Find where the given text appears and provide that cell's center as [X, Y] coordinate. 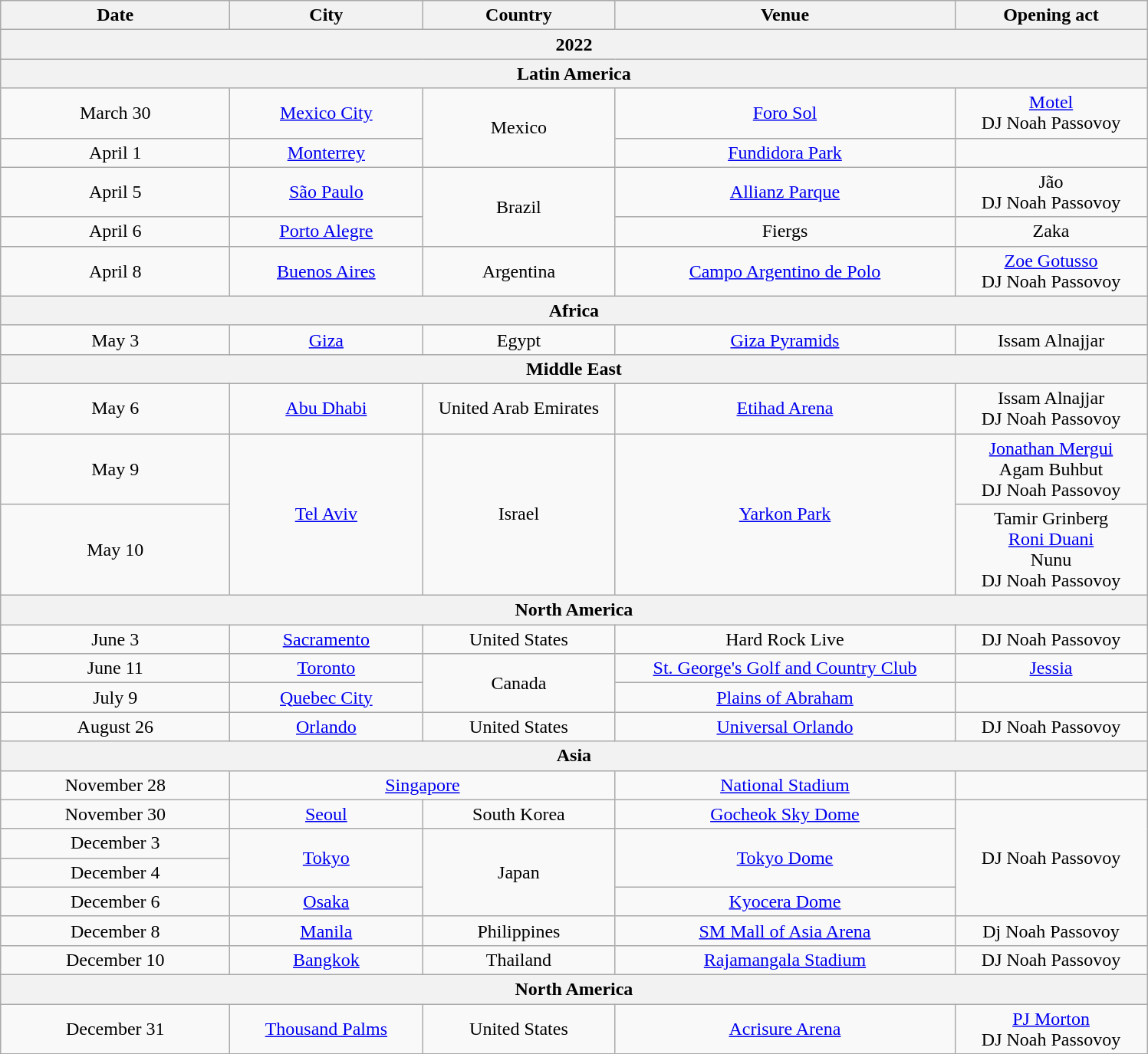
Brazil [518, 207]
2022 [574, 44]
April 8 [115, 271]
Fiergs [785, 231]
Zoe GotussoDJ Noah Passovoy [1051, 271]
July 9 [115, 698]
May 10 [115, 550]
Asia [574, 756]
United Arab Emirates [518, 408]
Mexico [518, 127]
Bangkok [327, 960]
Thousand Palms [327, 1029]
December 6 [115, 901]
PJ MortonDJ Noah Passovoy [1051, 1029]
Hard Rock Live [785, 639]
December 10 [115, 960]
Thailand [518, 960]
Africa [574, 310]
Japan [518, 872]
Tokyo [327, 858]
Osaka [327, 901]
May 9 [115, 469]
Tokyo Dome [785, 858]
Issam Alnajjar [1051, 340]
São Paulo [327, 192]
May 6 [115, 408]
Egypt [518, 340]
Sacramento [327, 639]
Abu Dhabi [327, 408]
Orlando [327, 727]
Acrisure Arena [785, 1029]
SM Mall of Asia Arena [785, 931]
Country [518, 15]
Buenos Aires [327, 271]
Yarkon Park [785, 515]
Giza [327, 340]
Plains of Abraham [785, 698]
Manila [327, 931]
Jonathan MerguiAgam BuhbutDJ Noah Passovoy [1051, 469]
Tel Aviv [327, 515]
Rajamangala Stadium [785, 960]
March 30 [115, 113]
Allianz Parque [785, 192]
Zaka [1051, 231]
MotelDJ Noah Passovoy [1051, 113]
Issam AlnajjarDJ Noah Passovoy [1051, 408]
National Stadium [785, 785]
Opening act [1051, 15]
Quebec City [327, 698]
Seoul [327, 814]
Jessia [1051, 668]
August 26 [115, 727]
Middle East [574, 369]
Venue [785, 15]
Tamir GrinbergRoni DuaniNunuDJ Noah Passovoy [1051, 550]
May 3 [115, 340]
Singapore [423, 785]
Universal Orlando [785, 727]
Giza Pyramids [785, 340]
December 4 [115, 872]
December 3 [115, 843]
St. George's Golf and Country Club [785, 668]
Philippines [518, 931]
November 30 [115, 814]
Toronto [327, 668]
South Korea [518, 814]
Kyocera Dome [785, 901]
Campo Argentino de Polo [785, 271]
Dj Noah Passovoy [1051, 931]
June 11 [115, 668]
April 6 [115, 231]
June 3 [115, 639]
Etihad Arena [785, 408]
Israel [518, 515]
Latin America [574, 74]
City [327, 15]
Date [115, 15]
Fundidora Park [785, 153]
Canada [518, 683]
Argentina [518, 271]
JãoDJ Noah Passovoy [1051, 192]
Gocheok Sky Dome [785, 814]
December 31 [115, 1029]
Mexico City [327, 113]
Monterrey [327, 153]
April 5 [115, 192]
Porto Alegre [327, 231]
November 28 [115, 785]
December 8 [115, 931]
Foro Sol [785, 113]
April 1 [115, 153]
